Scan for the cell matching the given text and deliver its [X, Y] coordinate at center. 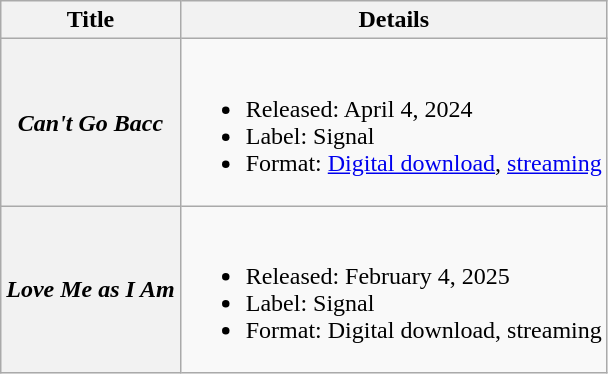
Released: February 4, 2025Label: SignalFormat: Digital download, streaming [394, 290]
Title [90, 20]
Love Me as I Am [90, 290]
Can't Go Bacc [90, 122]
Details [394, 20]
Released: April 4, 2024Label: SignalFormat: Digital download, streaming [394, 122]
